Provide the [X, Y] coordinate of the cell's center where the given text is located.  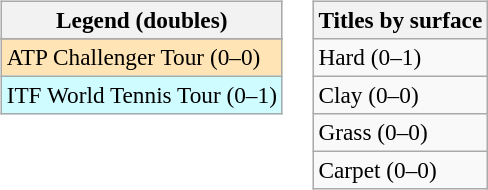
Carpet (0–0) [400, 171]
Grass (0–0) [400, 133]
Hard (0–1) [400, 57]
Clay (0–0) [400, 95]
ATP Challenger Tour (0–0) [142, 57]
Titles by surface [400, 20]
ITF World Tennis Tour (0–1) [142, 95]
Legend (doubles) [142, 20]
